Find where the given text appears and provide that cell's center as [x, y] coordinate. 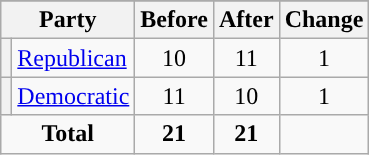
Democratic [74, 96]
Party [68, 20]
After [246, 20]
Republican [74, 58]
Change [324, 20]
Total [68, 134]
Before [174, 20]
